Output the (X, Y) coordinate of the center of the cell containing the given text.  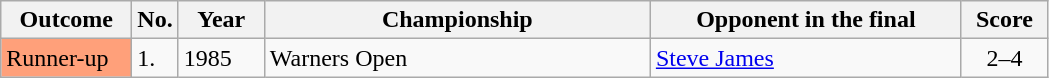
Steve James (806, 58)
Runner-up (66, 58)
Outcome (66, 20)
No. (155, 20)
Championship (457, 20)
Opponent in the final (806, 20)
Year (221, 20)
2–4 (1004, 58)
Warners Open (457, 58)
1. (155, 58)
Score (1004, 20)
1985 (221, 58)
